Extract the [x, y] coordinate from the center of the cell holding the provided text.  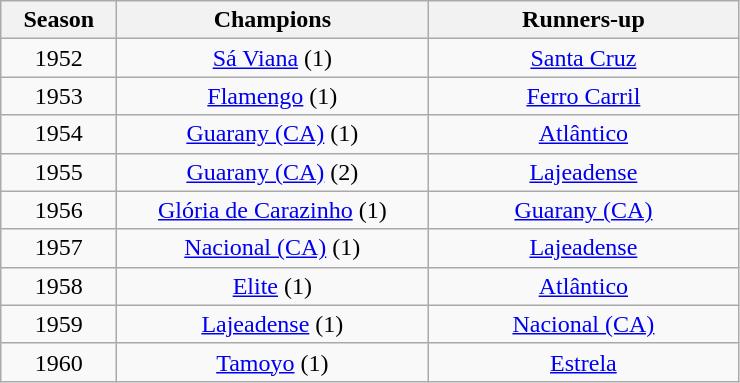
Champions [272, 20]
Guarany (CA) (1) [272, 134]
Runners-up [584, 20]
Flamengo (1) [272, 96]
Guarany (CA) (2) [272, 172]
Season [59, 20]
1959 [59, 324]
Nacional (CA) (1) [272, 248]
Glória de Carazinho (1) [272, 210]
1957 [59, 248]
Nacional (CA) [584, 324]
Ferro Carril [584, 96]
1955 [59, 172]
1960 [59, 362]
Elite (1) [272, 286]
Tamoyo (1) [272, 362]
1958 [59, 286]
Guarany (CA) [584, 210]
Sá Viana (1) [272, 58]
1956 [59, 210]
Santa Cruz [584, 58]
1952 [59, 58]
1953 [59, 96]
Lajeadense (1) [272, 324]
Estrela [584, 362]
1954 [59, 134]
